Determine the (X, Y) coordinate at the center of the cell enclosing the given text.  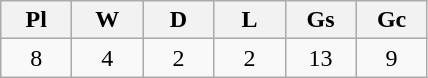
8 (36, 58)
Gc (392, 20)
9 (392, 58)
Pl (36, 20)
13 (320, 58)
Gs (320, 20)
W (108, 20)
4 (108, 58)
L (250, 20)
D (178, 20)
